From the cell containing the given text, extract its center point as (X, Y) coordinate. 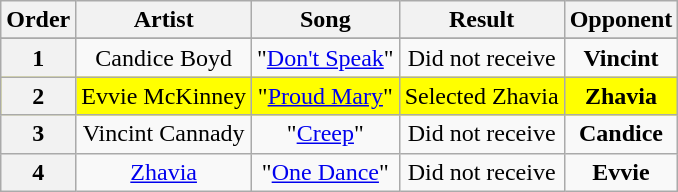
4 (38, 172)
"Don't Speak" (325, 58)
Vincint (621, 58)
Artist (164, 20)
"Creep" (325, 134)
Candice (621, 134)
Order (38, 20)
Evvie (621, 172)
Selected Zhavia (482, 96)
3 (38, 134)
2 (38, 96)
"One Dance" (325, 172)
Candice Boyd (164, 58)
Result (482, 20)
"Proud Mary" (325, 96)
Vincint Cannady (164, 134)
Song (325, 20)
1 (38, 58)
Evvie McKinney (164, 96)
Opponent (621, 20)
